From the cell containing the given text, extract its center point as [X, Y] coordinate. 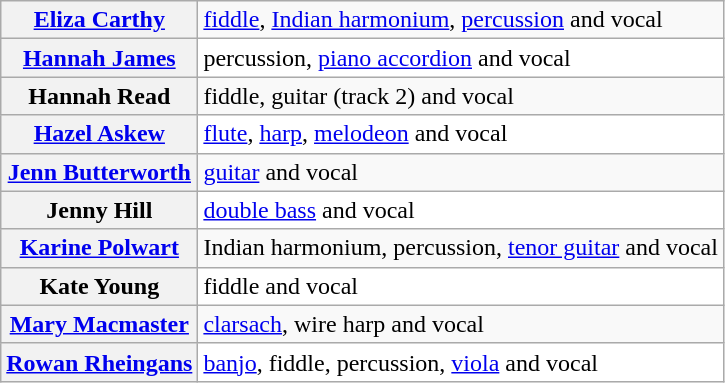
Indian harmonium, percussion, tenor guitar and vocal [461, 248]
Hazel Askew [100, 134]
fiddle and vocal [461, 286]
Karine Polwart [100, 248]
Mary Macmaster [100, 324]
banjo, fiddle, percussion, viola and vocal [461, 362]
double bass and vocal [461, 210]
fiddle, guitar (track 2) and vocal [461, 96]
Eliza Carthy [100, 20]
percussion, piano accordion and vocal [461, 58]
guitar and vocal [461, 172]
fiddle, Indian harmonium, percussion and vocal [461, 20]
Rowan Rheingans [100, 362]
Jenny Hill [100, 210]
Hannah James [100, 58]
Jenn Butterworth [100, 172]
Kate Young [100, 286]
clarsach, wire harp and vocal [461, 324]
flute, harp, melodeon and vocal [461, 134]
Hannah Read [100, 96]
